Determine the (x, y) coordinate at the center of the cell enclosing the given text.  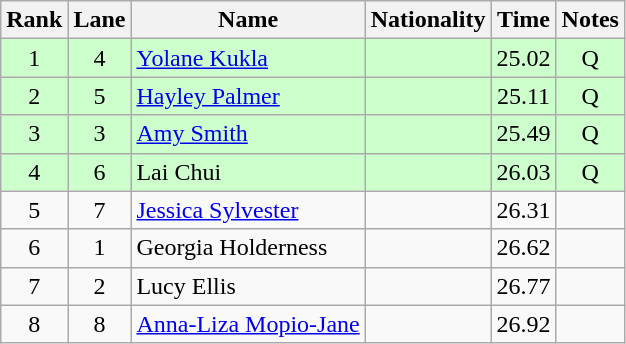
Lai Chui (248, 172)
26.03 (524, 172)
Rank (34, 20)
Georgia Holderness (248, 248)
26.77 (524, 286)
Anna-Liza Mopio-Jane (248, 324)
Lane (100, 20)
Nationality (428, 20)
Amy Smith (248, 134)
25.11 (524, 96)
25.49 (524, 134)
Lucy Ellis (248, 286)
26.62 (524, 248)
Name (248, 20)
Yolane Kukla (248, 58)
Jessica Sylvester (248, 210)
26.92 (524, 324)
26.31 (524, 210)
Notes (590, 20)
Hayley Palmer (248, 96)
25.02 (524, 58)
Time (524, 20)
